Capture the cell that displays the provided text and extract its [x, y] central coordinate. 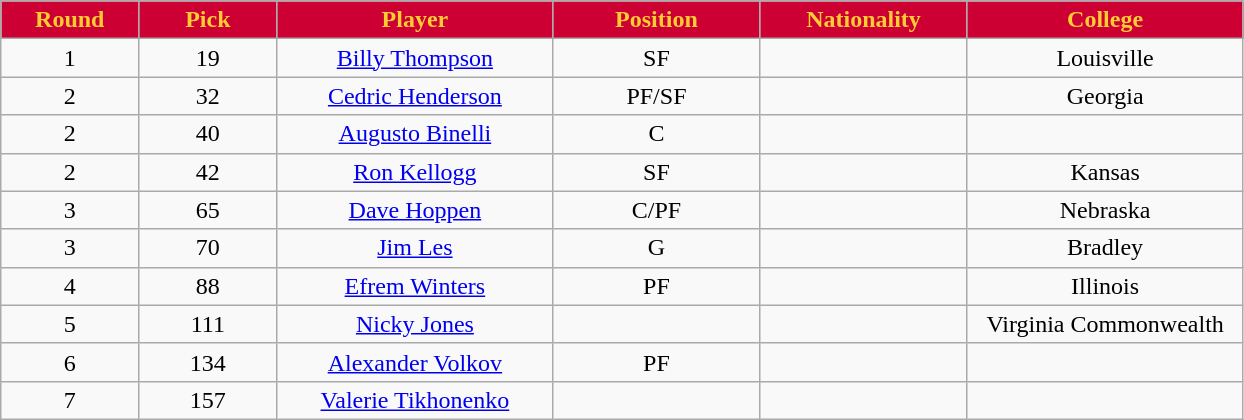
40 [208, 134]
65 [208, 210]
Cedric Henderson [415, 96]
Player [415, 20]
134 [208, 362]
42 [208, 172]
Virginia Commonwealth [1105, 324]
Ron Kellogg [415, 172]
Georgia [1105, 96]
Alexander Volkov [415, 362]
88 [208, 286]
Pick [208, 20]
4 [70, 286]
Augusto Binelli [415, 134]
5 [70, 324]
Nicky Jones [415, 324]
Kansas [1105, 172]
Efrem Winters [415, 286]
C/PF [656, 210]
Louisville [1105, 58]
PF/SF [656, 96]
32 [208, 96]
Nationality [864, 20]
70 [208, 248]
Jim Les [415, 248]
Round [70, 20]
G [656, 248]
1 [70, 58]
College [1105, 20]
Bradley [1105, 248]
Dave Hoppen [415, 210]
19 [208, 58]
Valerie Tikhonenko [415, 400]
Nebraska [1105, 210]
C [656, 134]
6 [70, 362]
Illinois [1105, 286]
157 [208, 400]
Billy Thompson [415, 58]
7 [70, 400]
111 [208, 324]
Position [656, 20]
